Provide the (X, Y) coordinate of the cell's center where the given text is located.  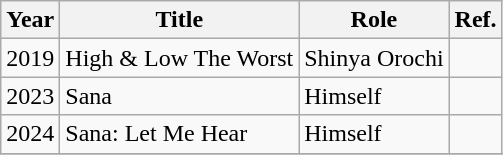
Shinya Orochi (374, 58)
Title (180, 20)
2024 (30, 134)
2023 (30, 96)
Sana: Let Me Hear (180, 134)
2019 (30, 58)
Ref. (476, 20)
High & Low The Worst (180, 58)
Sana (180, 96)
Role (374, 20)
Year (30, 20)
